For the text-containing cell, return its midpoint in (x, y) coordinate format. 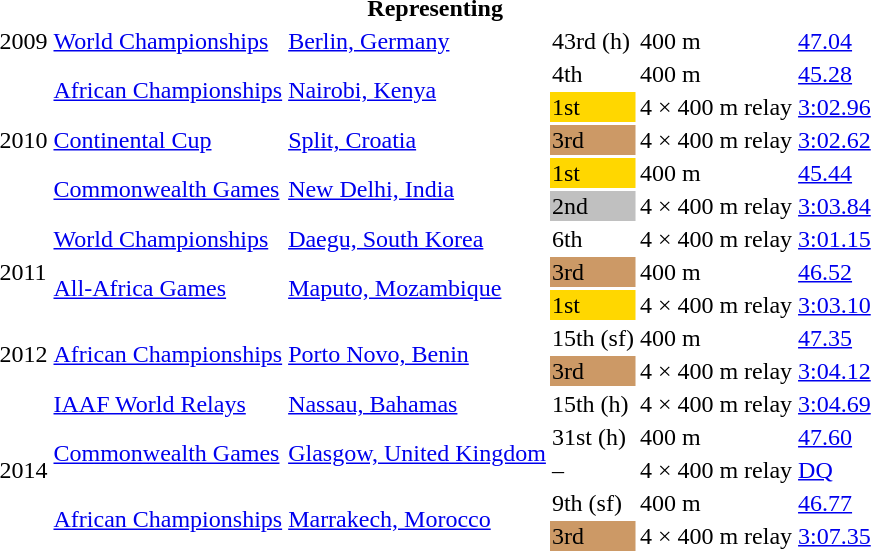
IAAF World Relays (168, 404)
31st (h) (592, 437)
6th (592, 239)
Glasgow, United Kingdom (418, 454)
Nairobi, Kenya (418, 90)
Nassau, Bahamas (418, 404)
Porto Novo, Benin (418, 354)
Berlin, Germany (418, 41)
New Delhi, India (418, 190)
Daegu, South Korea (418, 239)
15th (h) (592, 404)
2nd (592, 206)
All-Africa Games (168, 288)
– (592, 470)
Split, Croatia (418, 140)
15th (sf) (592, 338)
Continental Cup (168, 140)
4th (592, 74)
43rd (h) (592, 41)
9th (sf) (592, 503)
Marrakech, Morocco (418, 520)
Maputo, Mozambique (418, 288)
